Return [X, Y] of the center of cell containing provided text 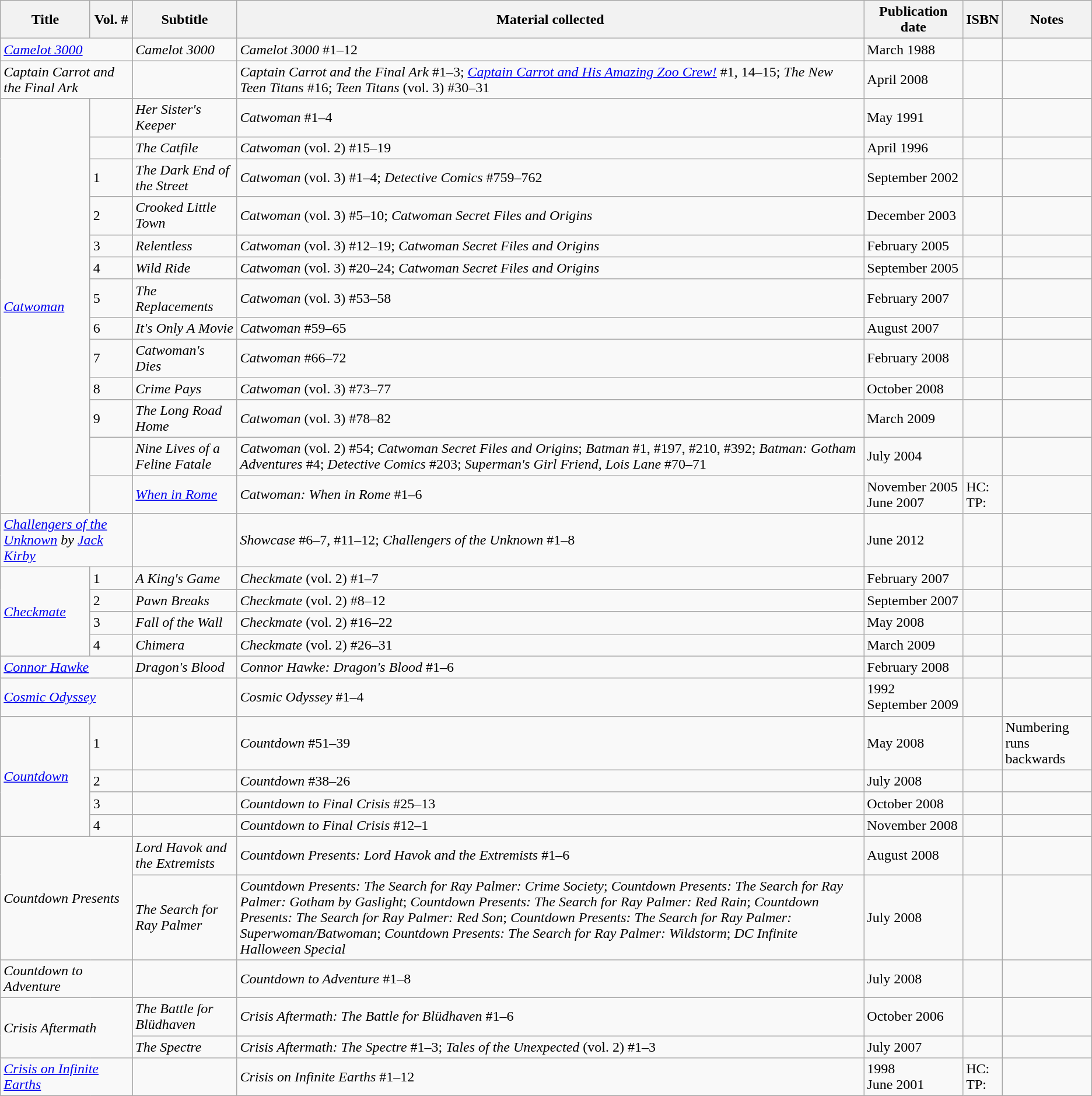
September 2007 [914, 601]
Countdown to Adventure #1–8 [551, 979]
Countdown [45, 776]
September 2005 [914, 268]
Numbering runs backwards [1046, 743]
Crooked Little Town [184, 216]
Catwoman (vol. 3) #78–82 [551, 419]
Catwoman (vol. 3) #1–4; Detective Comics #759–762 [551, 177]
The Battle for Blüdhaven [184, 1017]
Catwoman (vol. 3) #5–10; Catwoman Secret Files and Origins [551, 216]
Challengers of the Unknown by Jack Kirby [66, 540]
Crime Pays [184, 388]
Dragon's Blood [184, 667]
The Search for Ray Palmer [184, 917]
Catwoman #1–4 [551, 118]
Catwoman [45, 306]
June 2012 [914, 540]
December 2003 [914, 216]
Chimera [184, 645]
Checkmate (vol. 2) #16–22 [551, 623]
7 [111, 358]
August 2007 [914, 328]
Notes [1046, 20]
6 [111, 328]
Catwoman: When in Rome #1–6 [551, 495]
November 2005June 2007 [914, 495]
1992September 2009 [914, 697]
9 [111, 419]
April 1996 [914, 148]
Material collected [551, 20]
Fall of the Wall [184, 623]
5 [111, 298]
The Catfile [184, 148]
Connor Hawke: Dragon's Blood #1–6 [551, 667]
Title [45, 20]
Catwoman (vol. 3) #53–58 [551, 298]
Catwoman #59–65 [551, 328]
Nine Lives of a Feline Fatale [184, 456]
Pawn Breaks [184, 601]
It's Only A Movie [184, 328]
August 2008 [914, 856]
Countdown to Final Crisis #12–1 [551, 825]
The Long Road Home [184, 419]
November 2008 [914, 825]
Catwoman (vol. 2) #15–19 [551, 148]
Publication date [914, 20]
Checkmate (vol. 2) #26–31 [551, 645]
Cosmic Odyssey [66, 697]
March 1988 [914, 50]
Countdown #38–26 [551, 781]
The Dark End of the Street [184, 177]
Cosmic Odyssey #1–4 [551, 697]
1998June 2001 [914, 1077]
A King's Game [184, 578]
July 2004 [914, 456]
May 1991 [914, 118]
Crisis Aftermath: The Spectre #1–3; Tales of the Unexpected (vol. 2) #1–3 [551, 1047]
April 2008 [914, 79]
Catwoman #66–72 [551, 358]
Crisis Aftermath [66, 1028]
Checkmate (vol. 2) #1–7 [551, 578]
Checkmate (vol. 2) #8–12 [551, 601]
Crisis on Infinite Earths #1–12 [551, 1077]
Countdown Presents: Lord Havok and the Extremists #1–6 [551, 856]
Crisis Aftermath: The Battle for Blüdhaven #1–6 [551, 1017]
Countdown to Final Crisis #25–13 [551, 803]
Wild Ride [184, 268]
ISBN [982, 20]
Countdown Presents [66, 898]
Captain Carrot and the Final Ark [66, 79]
Captain Carrot and the Final Ark #1–3; Captain Carrot and His Amazing Zoo Crew! #1, 14–15; The New Teen Titans #16; Teen Titans (vol. 3) #30–31 [551, 79]
Countdown to Adventure [66, 979]
Catwoman (vol. 3) #12–19; Catwoman Secret Files and Origins [551, 246]
Catwoman (vol. 3) #73–77 [551, 388]
8 [111, 388]
Catwoman's Dies [184, 358]
Relentless [184, 246]
When in Rome [184, 495]
Connor Hawke [66, 667]
Lord Havok and the Extremists [184, 856]
Countdown #51–39 [551, 743]
Crisis on Infinite Earths [66, 1077]
Her Sister's Keeper [184, 118]
February 2005 [914, 246]
September 2002 [914, 177]
The Spectre [184, 1047]
Checkmate [45, 612]
July 2007 [914, 1047]
Camelot 3000 #1–12 [551, 50]
Showcase #6–7, #11–12; Challengers of the Unknown #1–8 [551, 540]
The Replacements [184, 298]
October 2006 [914, 1017]
Catwoman (vol. 3) #20–24; Catwoman Secret Files and Origins [551, 268]
Vol. # [111, 20]
Subtitle [184, 20]
